Find where the given text appears and provide that cell's center as (X, Y) coordinate. 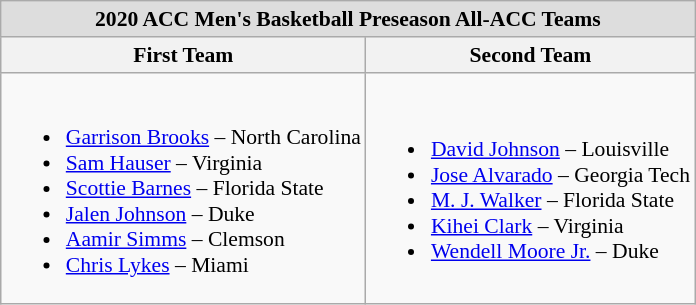
David Johnson – LouisvilleJose Alvarado – Georgia TechM. J. Walker – Florida StateKihei Clark – VirginiaWendell Moore Jr. – Duke (530, 188)
First Team (184, 55)
2020 ACC Men's Basketball Preseason All-ACC Teams (348, 19)
Second Team (530, 55)
Garrison Brooks – North CarolinaSam Hauser – VirginiaScottie Barnes – Florida StateJalen Johnson – DukeAamir Simms – ClemsonChris Lykes – Miami (184, 188)
